Pinpoint the cell where the given text exists, returning its (x, y) midpoint coordinate. 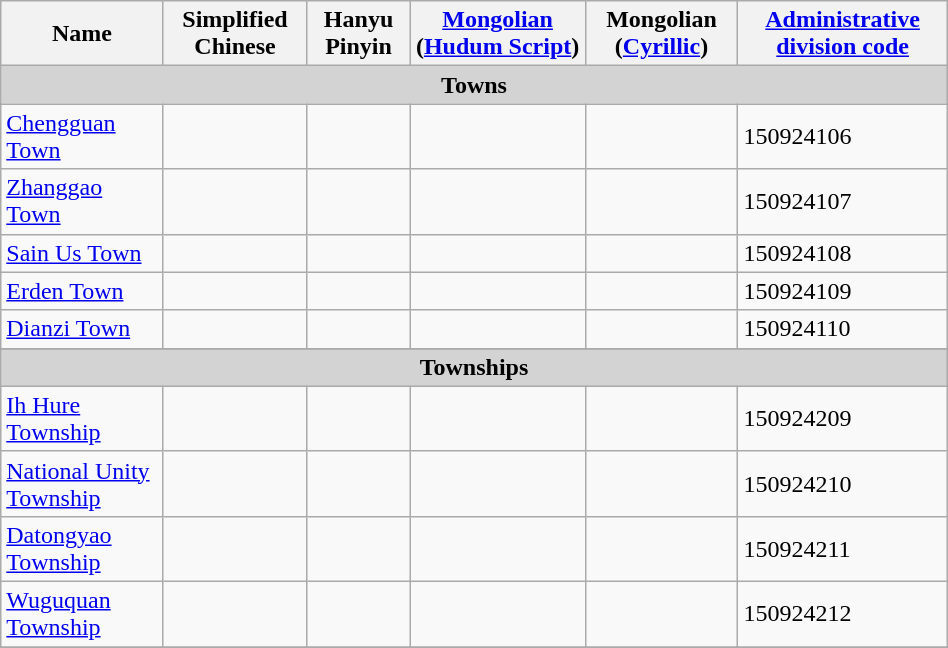
Ih Hure Township (82, 418)
Towns (474, 85)
150924107 (842, 202)
Datongyao Township (82, 548)
National Unity Township (82, 484)
Chengguan Town (82, 136)
Sain Us Town (82, 253)
150924210 (842, 484)
150924212 (842, 614)
Dianzi Town (82, 329)
Name (82, 34)
Townships (474, 367)
Erden Town (82, 291)
150924211 (842, 548)
150924110 (842, 329)
Simplified Chinese (235, 34)
Hanyu Pinyin (358, 34)
150924109 (842, 291)
Administrative division code (842, 34)
Zhanggao Town (82, 202)
Mongolian (Hudum Script) (498, 34)
150924108 (842, 253)
150924106 (842, 136)
Mongolian (Cyrillic) (662, 34)
150924209 (842, 418)
Wuguquan Township (82, 614)
